Capture the cell that displays the provided text and extract its (x, y) central coordinate. 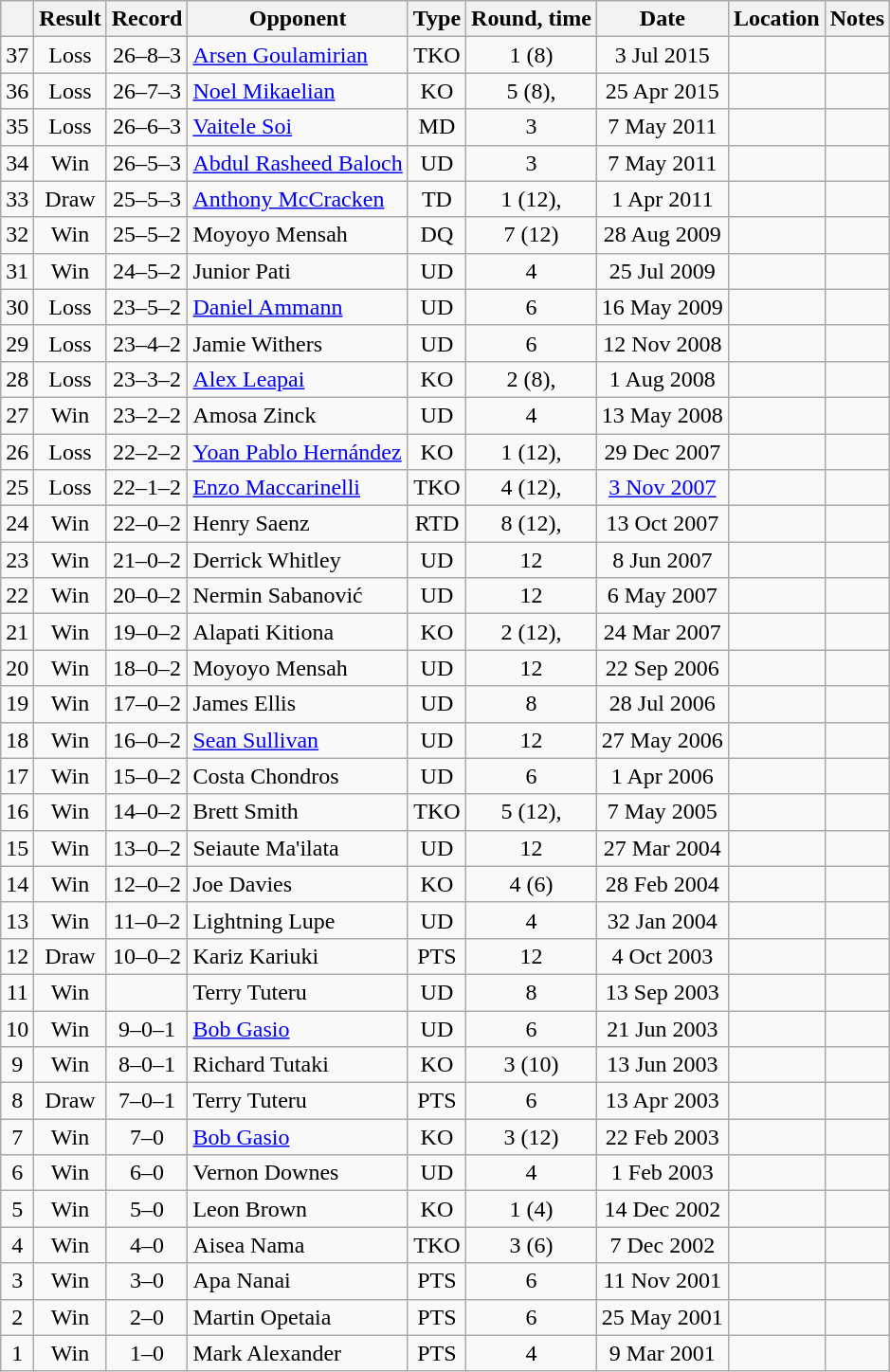
22–1–2 (147, 488)
2 (8), (532, 379)
23–5–2 (147, 307)
27 Mar 2004 (662, 848)
15–0–2 (147, 776)
7 (17, 1137)
Mark Alexander (298, 1353)
12–0–2 (147, 884)
23 (17, 560)
32 Jan 2004 (662, 920)
Costa Chondros (298, 776)
36 (17, 91)
25 Jul 2009 (662, 271)
11 (17, 992)
3 (6) (532, 1245)
21 Jun 2003 (662, 1028)
8 Jun 2007 (662, 560)
13 May 2008 (662, 415)
13 Apr 2003 (662, 1101)
7 May 2005 (662, 812)
Daniel Ammann (298, 307)
11–0–2 (147, 920)
2–0 (147, 1317)
1 Aug 2008 (662, 379)
Sean Sullivan (298, 740)
22 Sep 2006 (662, 668)
Alex Leapai (298, 379)
27 May 2006 (662, 740)
2 (12), (532, 632)
1 Apr 2006 (662, 776)
7 (12) (532, 235)
13 Oct 2007 (662, 524)
21–0–2 (147, 560)
Date (662, 19)
30 (17, 307)
19 (17, 704)
29 Dec 2007 (662, 452)
27 (17, 415)
4 Oct 2003 (662, 956)
Type (436, 19)
DQ (436, 235)
16 May 2009 (662, 307)
21 (17, 632)
Joe Davies (298, 884)
Vernon Downes (298, 1173)
RTD (436, 524)
Jamie Withers (298, 343)
Location (776, 19)
17 (17, 776)
33 (17, 199)
Abdul Rasheed Baloch (298, 163)
13 (17, 920)
1 (4) (532, 1209)
9 Mar 2001 (662, 1353)
23–4–2 (147, 343)
34 (17, 163)
7–0 (147, 1137)
3–0 (147, 1281)
Amosa Zinck (298, 415)
18–0–2 (147, 668)
28 Aug 2009 (662, 235)
8–0–1 (147, 1065)
11 Nov 2001 (662, 1281)
Anthony McCracken (298, 199)
24 Mar 2007 (662, 632)
Richard Tutaki (298, 1065)
31 (17, 271)
22 Feb 2003 (662, 1137)
3 Jul 2015 (662, 55)
Brett Smith (298, 812)
26–8–3 (147, 55)
26–6–3 (147, 127)
8 (12), (532, 524)
7–0–1 (147, 1101)
19–0–2 (147, 632)
4–0 (147, 1245)
13–0–2 (147, 848)
Noel Mikaelian (298, 91)
14 (17, 884)
13 Sep 2003 (662, 992)
10 (17, 1028)
1 (8) (532, 55)
1 (17, 1353)
2 (17, 1317)
6 May 2007 (662, 596)
12 Nov 2008 (662, 343)
18 (17, 740)
10–0–2 (147, 956)
25–5–2 (147, 235)
26–7–3 (147, 91)
Enzo Maccarinelli (298, 488)
Round, time (532, 19)
4 (12), (532, 488)
9 (17, 1065)
Result (70, 19)
26–5–3 (147, 163)
13 Jun 2003 (662, 1065)
32 (17, 235)
37 (17, 55)
Junior Pati (298, 271)
Henry Saenz (298, 524)
Arsen Goulamirian (298, 55)
1 Apr 2011 (662, 199)
Record (147, 19)
7 Dec 2002 (662, 1245)
26 (17, 452)
17–0–2 (147, 704)
Lightning Lupe (298, 920)
4 (6) (532, 884)
20 (17, 668)
3 (12) (532, 1137)
23–3–2 (147, 379)
Leon Brown (298, 1209)
Seiaute Ma'ilata (298, 848)
James Ellis (298, 704)
6–0 (147, 1173)
23–2–2 (147, 415)
25 Apr 2015 (662, 91)
28 (17, 379)
35 (17, 127)
28 Jul 2006 (662, 704)
Nermin Sabanović (298, 596)
Kariz Kariuki (298, 956)
5 (17, 1209)
3 (10) (532, 1065)
22 (17, 596)
28 Feb 2004 (662, 884)
29 (17, 343)
Opponent (298, 19)
Vaitele Soi (298, 127)
MD (436, 127)
Yoan Pablo Hernández (298, 452)
TD (436, 199)
24 (17, 524)
15 (17, 848)
25 May 2001 (662, 1317)
Apa Nanai (298, 1281)
3 Nov 2007 (662, 488)
16–0–2 (147, 740)
Notes (857, 19)
5 (12), (532, 812)
1–0 (147, 1353)
Aisea Nama (298, 1245)
22–0–2 (147, 524)
1 Feb 2003 (662, 1173)
Derrick Whitley (298, 560)
20–0–2 (147, 596)
14 Dec 2002 (662, 1209)
Alapati Kitiona (298, 632)
16 (17, 812)
14–0–2 (147, 812)
5 (8), (532, 91)
24–5–2 (147, 271)
22–2–2 (147, 452)
9–0–1 (147, 1028)
25–5–3 (147, 199)
Martin Opetaia (298, 1317)
5–0 (147, 1209)
25 (17, 488)
